From the cell containing the given text, extract its center point as [X, Y] coordinate. 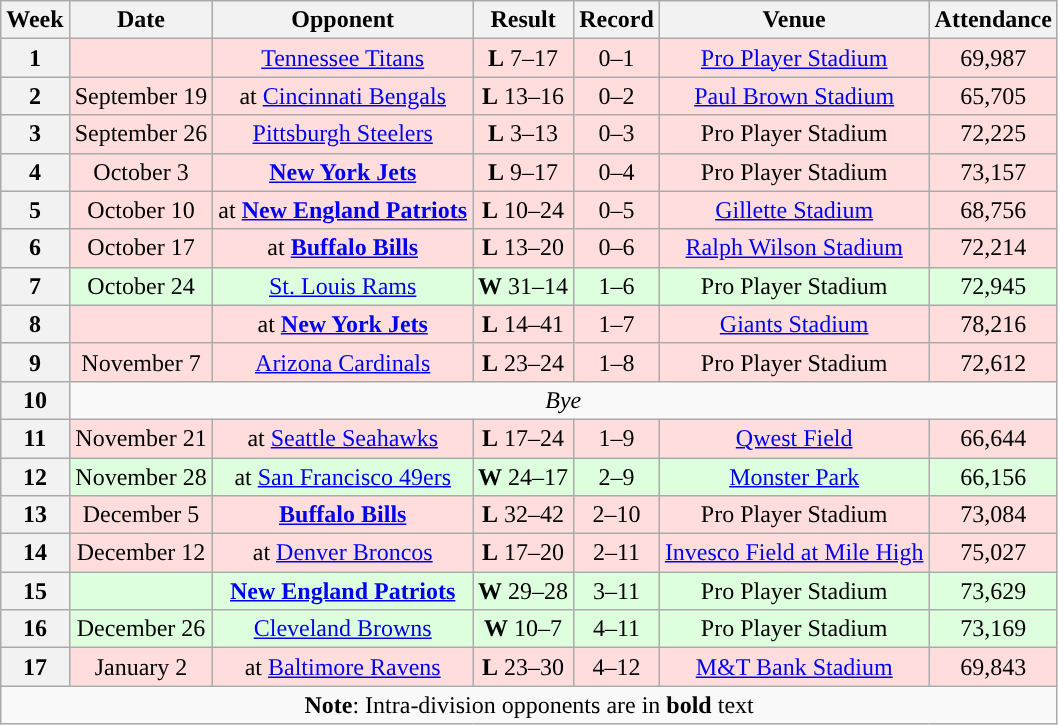
16 [35, 629]
11 [35, 438]
8 [35, 324]
at Baltimore Ravens [343, 667]
L 32–42 [524, 515]
L 17–24 [524, 438]
Cleveland Browns [343, 629]
0–2 [617, 96]
New York Jets [343, 172]
Qwest Field [794, 438]
73,169 [993, 629]
W 29–28 [524, 591]
M&T Bank Stadium [794, 667]
72,612 [993, 362]
69,987 [993, 58]
January 2 [141, 667]
0–6 [617, 248]
December 5 [141, 515]
13 [35, 515]
73,084 [993, 515]
W 24–17 [524, 477]
November 21 [141, 438]
at Cincinnati Bengals [343, 96]
75,027 [993, 553]
73,629 [993, 591]
65,705 [993, 96]
7 [35, 286]
L 23–30 [524, 667]
0–5 [617, 210]
68,756 [993, 210]
at Buffalo Bills [343, 248]
L 10–24 [524, 210]
3 [35, 134]
1–9 [617, 438]
L 9–17 [524, 172]
Note: Intra-division opponents are in bold text [530, 705]
Arizona Cardinals [343, 362]
November 7 [141, 362]
at Seattle Seahawks [343, 438]
2–11 [617, 553]
Attendance [993, 20]
L 3–13 [524, 134]
4 [35, 172]
Result [524, 20]
Invesco Field at Mile High [794, 553]
5 [35, 210]
14 [35, 553]
0–4 [617, 172]
72,225 [993, 134]
Venue [794, 20]
Date [141, 20]
Paul Brown Stadium [794, 96]
17 [35, 667]
at New England Patriots [343, 210]
L 17–20 [524, 553]
3–11 [617, 591]
October 3 [141, 172]
2 [35, 96]
at Denver Broncos [343, 553]
66,644 [993, 438]
Giants Stadium [794, 324]
10 [35, 400]
L 13–16 [524, 96]
0–1 [617, 58]
1 [35, 58]
October 10 [141, 210]
Buffalo Bills [343, 515]
15 [35, 591]
0–3 [617, 134]
66,156 [993, 477]
1–7 [617, 324]
Bye [563, 400]
New England Patriots [343, 591]
September 26 [141, 134]
November 28 [141, 477]
Pittsburgh Steelers [343, 134]
1–6 [617, 286]
at New York Jets [343, 324]
2–9 [617, 477]
69,843 [993, 667]
December 12 [141, 553]
Record [617, 20]
78,216 [993, 324]
9 [35, 362]
2–10 [617, 515]
6 [35, 248]
72,214 [993, 248]
October 17 [141, 248]
December 26 [141, 629]
1–8 [617, 362]
Week [35, 20]
L 14–41 [524, 324]
St. Louis Rams [343, 286]
Opponent [343, 20]
73,157 [993, 172]
W 31–14 [524, 286]
4–11 [617, 629]
L 23–24 [524, 362]
September 19 [141, 96]
4–12 [617, 667]
at San Francisco 49ers [343, 477]
Ralph Wilson Stadium [794, 248]
Monster Park [794, 477]
L 13–20 [524, 248]
Tennessee Titans [343, 58]
L 7–17 [524, 58]
12 [35, 477]
October 24 [141, 286]
W 10–7 [524, 629]
Gillette Stadium [794, 210]
72,945 [993, 286]
